Output the (x, y) coordinate of the center of the cell containing the given text.  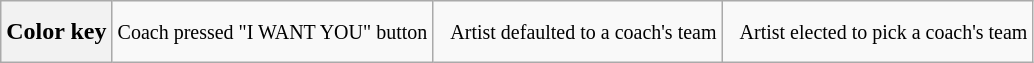
Color key (56, 32)
Artist elected to pick a coach's team (878, 32)
Artist defaulted to a coach's team (578, 32)
Coach pressed "I WANT YOU" button (272, 32)
